Search for the cell housing the specified text and yield its [x, y] center coordinate. 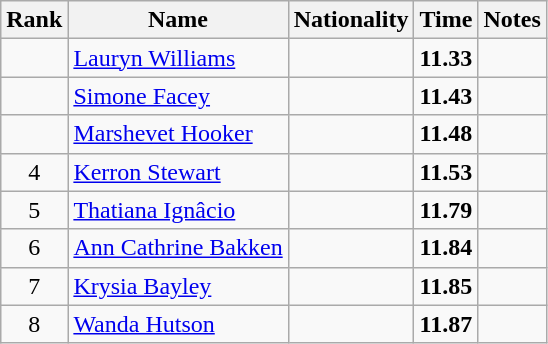
11.84 [446, 248]
Simone Facey [178, 96]
Lauryn Williams [178, 58]
Rank [34, 20]
Thatiana Ignâcio [178, 210]
11.43 [446, 96]
Name [178, 20]
Time [446, 20]
Notes [512, 20]
8 [34, 324]
Krysia Bayley [178, 286]
Nationality [351, 20]
7 [34, 286]
Ann Cathrine Bakken [178, 248]
4 [34, 172]
6 [34, 248]
11.79 [446, 210]
11.33 [446, 58]
11.85 [446, 286]
11.48 [446, 134]
Wanda Hutson [178, 324]
11.53 [446, 172]
11.87 [446, 324]
5 [34, 210]
Marshevet Hooker [178, 134]
Kerron Stewart [178, 172]
